Locate the cell with the specified text and output its (X, Y) center coordinate. 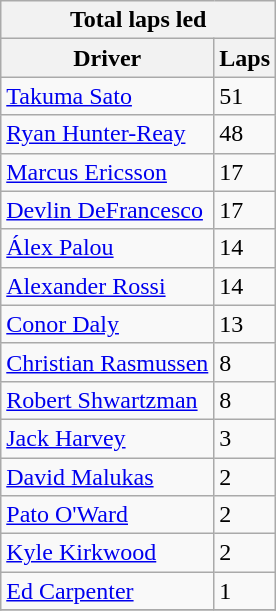
13 (245, 324)
1 (245, 591)
Alexander Rossi (108, 286)
Laps (245, 58)
3 (245, 438)
Pato O'Ward (108, 515)
Takuma Sato (108, 96)
Robert Shwartzman (108, 400)
Christian Rasmussen (108, 362)
Conor Daly (108, 324)
Kyle Kirkwood (108, 553)
51 (245, 96)
48 (245, 134)
David Malukas (108, 477)
Álex Palou (108, 248)
Ryan Hunter-Reay (108, 134)
Jack Harvey (108, 438)
Driver (108, 58)
Devlin DeFrancesco (108, 210)
Marcus Ericsson (108, 172)
Ed Carpenter (108, 591)
Total laps led (138, 20)
